Provide the (X, Y) coordinate of the cell's center where the given text is located.  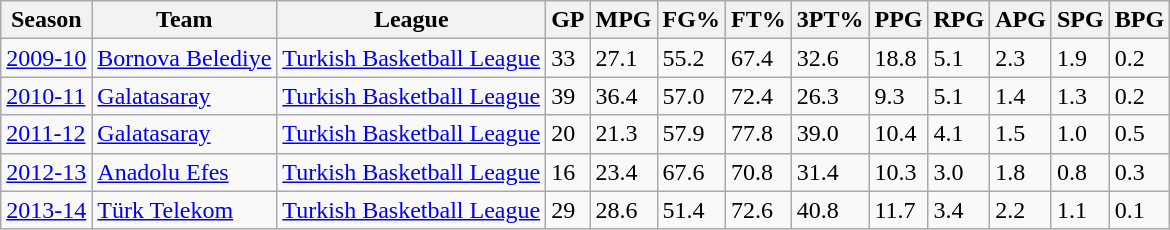
BPG (1139, 20)
0.8 (1080, 172)
Season (46, 20)
9.3 (898, 96)
1.5 (1021, 134)
1.8 (1021, 172)
4.1 (959, 134)
77.8 (758, 134)
Team (184, 20)
36.4 (624, 96)
0.5 (1139, 134)
1.1 (1080, 210)
2013-14 (46, 210)
2009-10 (46, 58)
32.6 (830, 58)
2010-11 (46, 96)
GP (568, 20)
39 (568, 96)
Bornova Belediye (184, 58)
APG (1021, 20)
0.1 (1139, 210)
Anadolu Efes (184, 172)
21.3 (624, 134)
33 (568, 58)
3.4 (959, 210)
FG% (691, 20)
FT% (758, 20)
11.7 (898, 210)
PPG (898, 20)
72.4 (758, 96)
1.4 (1021, 96)
10.4 (898, 134)
RPG (959, 20)
31.4 (830, 172)
20 (568, 134)
3.0 (959, 172)
55.2 (691, 58)
2012-13 (46, 172)
28.6 (624, 210)
10.3 (898, 172)
1.0 (1080, 134)
70.8 (758, 172)
51.4 (691, 210)
MPG (624, 20)
SPG (1080, 20)
2011-12 (46, 134)
0.3 (1139, 172)
3PT% (830, 20)
League (412, 20)
18.8 (898, 58)
39.0 (830, 134)
40.8 (830, 210)
Türk Telekom (184, 210)
67.6 (691, 172)
67.4 (758, 58)
1.3 (1080, 96)
57.9 (691, 134)
1.9 (1080, 58)
2.3 (1021, 58)
23.4 (624, 172)
72.6 (758, 210)
26.3 (830, 96)
29 (568, 210)
2.2 (1021, 210)
57.0 (691, 96)
16 (568, 172)
27.1 (624, 58)
